Determine the [X, Y] coordinate at the center of the cell enclosing the given text.  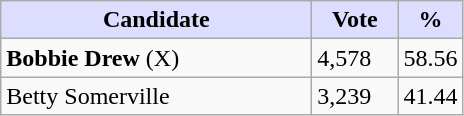
Betty Somerville [156, 96]
Vote [355, 20]
% [430, 20]
58.56 [430, 58]
41.44 [430, 96]
Bobbie Drew (X) [156, 58]
4,578 [355, 58]
3,239 [355, 96]
Candidate [156, 20]
